Detect which cell encompasses the target text, then output its (X, Y) center coordinate. 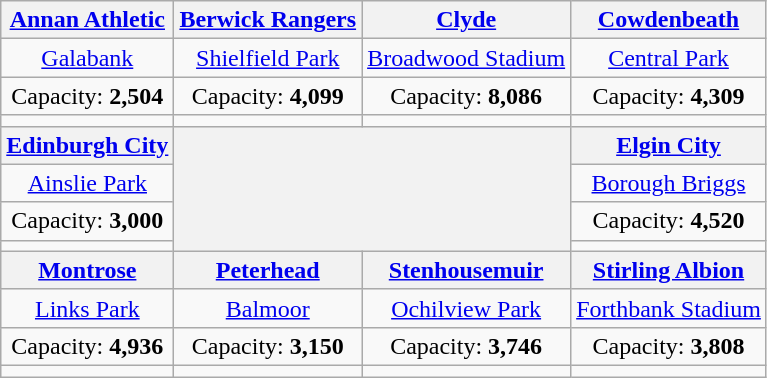
Capacity: 3,000 (88, 221)
Ainslie Park (88, 183)
Links Park (88, 308)
Forthbank Stadium (669, 308)
Stenhousemuir (466, 270)
Annan Athletic (88, 20)
Borough Briggs (669, 183)
Montrose (88, 270)
Capacity: 4,309 (669, 96)
Capacity: 4,099 (268, 96)
Capacity: 3,808 (669, 346)
Central Park (669, 58)
Shielfield Park (268, 58)
Capacity: 4,936 (88, 346)
Ochilview Park (466, 308)
Galabank (88, 58)
Stirling Albion (669, 270)
Broadwood Stadium (466, 58)
Capacity: 3,746 (466, 346)
Elgin City (669, 145)
Clyde (466, 20)
Edinburgh City (88, 145)
Capacity: 3,150 (268, 346)
Berwick Rangers (268, 20)
Capacity: 4,520 (669, 221)
Peterhead (268, 270)
Capacity: 8,086 (466, 96)
Cowdenbeath (669, 20)
Balmoor (268, 308)
Capacity: 2,504 (88, 96)
